Capture the cell that displays the provided text and extract its (x, y) central coordinate. 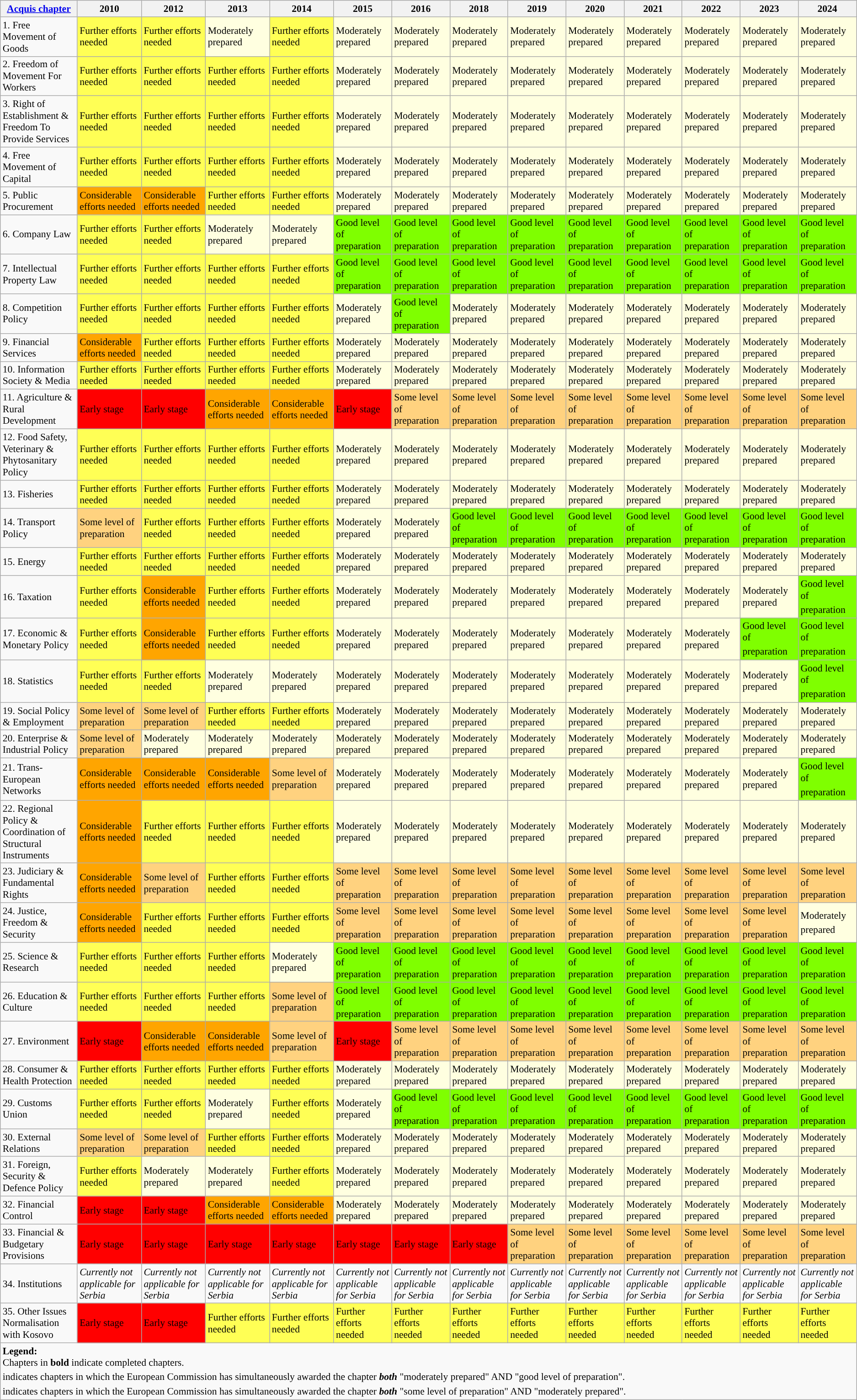
11. Agriculture & Rural Development (39, 410)
2014 (302, 9)
19. Social Policy & Employment (39, 717)
2020 (595, 9)
7. Intellectual Property Law (39, 274)
8. Competition Policy (39, 314)
6. Company Law (39, 235)
28. Consumer & Health Protection (39, 1075)
23. Judiciary & Fundamental Rights (39, 883)
33. Financial & Budgetary Provisions (39, 1244)
13. Fisheries (39, 495)
2022 (711, 9)
2018 (479, 9)
2019 (537, 9)
17. Economic & Monetary Policy (39, 639)
30. External Relations (39, 1143)
32. Financial Control (39, 1210)
34. Institutions (39, 1283)
21. Trans-European Networks (39, 779)
3. Right of Establishment & Freedom To Provide Services (39, 122)
20. Enterprise & Industrial Policy (39, 744)
15. Energy (39, 562)
29. Customs Union (39, 1109)
27. Environment (39, 1041)
2013 (238, 9)
2015 (363, 9)
2012 (173, 9)
25. Science & Research (39, 963)
2024 (827, 9)
22. Regional Policy & Coordination of Structural Instruments (39, 832)
16. Taxation (39, 597)
2023 (769, 9)
2021 (653, 9)
2010 (109, 9)
12. Food Safety, Veterinary & Phytosanitary Policy (39, 455)
35. Other Issues Normalisation with Kosovo (39, 1324)
Acquis chapter (39, 9)
18. Statistics (39, 681)
31. Foreign, Security & Defence Policy (39, 1176)
5. Public Procurement (39, 201)
2016 (421, 9)
1. Free Movement of Goods (39, 37)
2. Freedom of Movement For Workers (39, 76)
4. Free Movement of Capital (39, 167)
24. Justice, Freedom & Security (39, 922)
9. Financial Services (39, 347)
26. Education & Culture (39, 1002)
14. Transport Policy (39, 528)
10. Information Society & Media (39, 376)
